Provide the (x, y) coordinate of the cell's center where the given text is located.  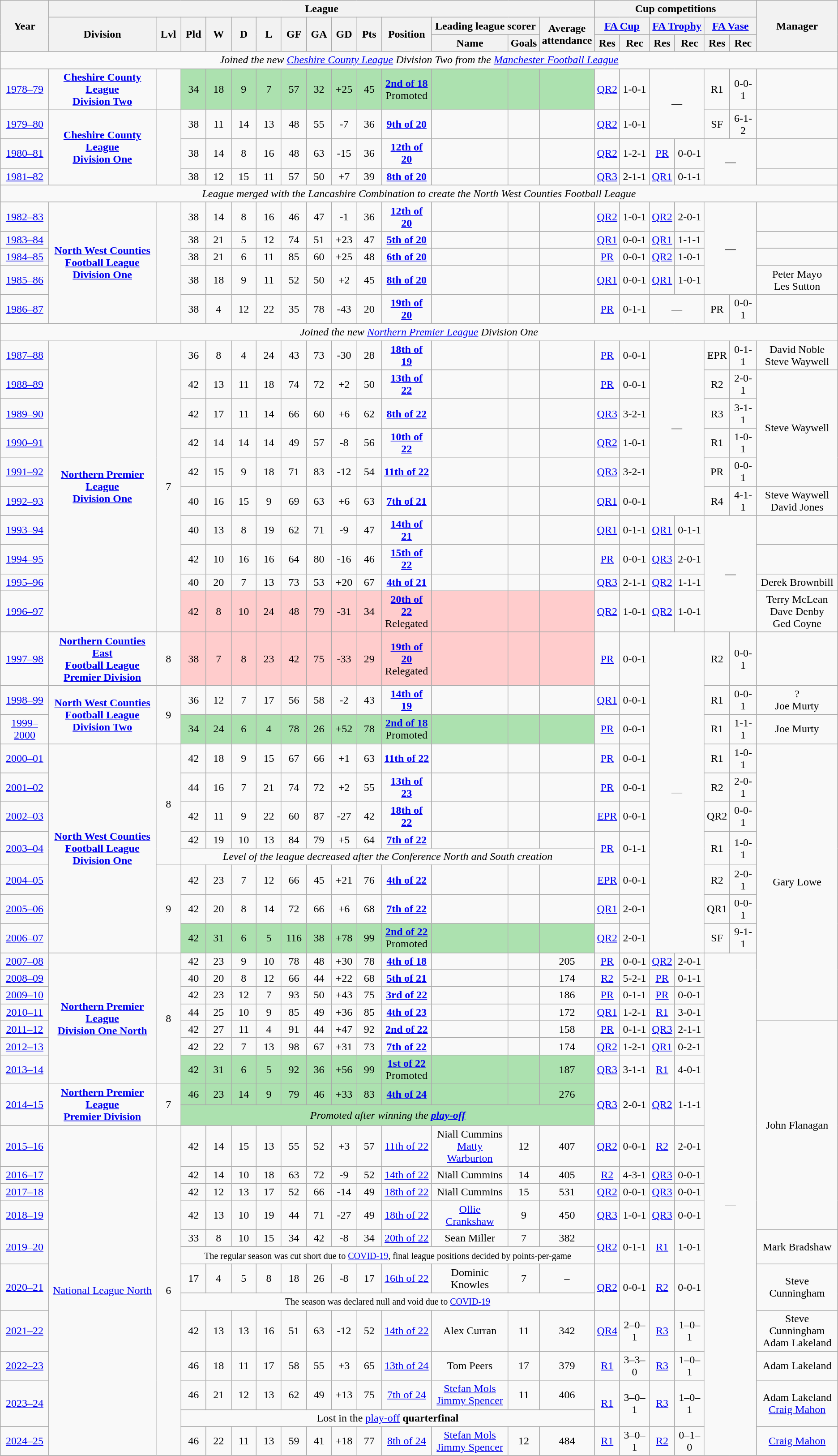
4-1-1 (743, 501)
2014–15 (25, 1104)
Adam Lakeland (797, 1366)
53 (319, 582)
+18 (344, 1441)
2008–09 (25, 978)
27 (218, 1029)
+1 (344, 758)
1982–83 (25, 217)
Steve Waywell (797, 428)
342 (567, 1331)
406 (567, 1395)
35 (294, 309)
+78 (344, 938)
The season was declared null and void due to COVID-19 (388, 1301)
Position (406, 34)
2010–11 (25, 1012)
20th of 22Relegated (406, 611)
1991–92 (25, 472)
14th of 19 (406, 700)
Lvl (168, 34)
2013–14 (25, 1069)
Ollie Crankshaw (470, 1215)
2018–19 (25, 1215)
-14 (344, 1192)
379 (567, 1366)
4th of 24 (406, 1094)
?Joe Murty (797, 700)
186 (567, 995)
15th of 22 (406, 559)
2007–08 (25, 961)
1987–88 (25, 356)
13th of 22 (406, 384)
2015–16 (25, 1146)
Steve Cunningham (797, 1287)
4th of 23 (406, 1012)
Northern Premier LeagueDivision One North (102, 1018)
7th of 21 (406, 501)
Gary Lowe (797, 882)
2003–04 (25, 848)
187 (567, 1069)
– (567, 1278)
69 (294, 501)
Leading league scorer (485, 26)
Adam LakelandCraig Mahon (797, 1404)
4-3-1 (634, 1175)
13th of 23 (406, 787)
4th of 22 (406, 880)
28 (369, 356)
1984–85 (25, 257)
19th of 20Relegated (406, 658)
Cheshire County LeagueDivision Two (102, 89)
19th of 20 (406, 309)
5th of 20 (406, 240)
80 (319, 559)
1981–82 (25, 176)
-31 (344, 611)
+30 (344, 961)
4th of 21 (406, 582)
National League North (102, 1290)
3–3–0 (634, 1366)
20th of 22 (406, 1238)
2019–20 (25, 1247)
9th of 20 (406, 125)
405 (567, 1175)
Averageattendance (567, 34)
+20 (344, 582)
0–1–0 (689, 1441)
6-1-2 (743, 125)
276 (567, 1094)
Peter MayoLes Sutton (797, 279)
1998–99 (25, 700)
2–0–1 (634, 1331)
Joined the new Cheshire County League Division Two from the Manchester Football League (419, 60)
+56 (344, 1069)
13th of 24 (406, 1366)
2011–12 (25, 1029)
Sean Miller (470, 1238)
54 (369, 472)
87 (319, 817)
Northern Premier LeagueDivision One (102, 486)
Steve WaywellDavid Jones (797, 501)
3-0-1 (689, 1012)
1980–81 (25, 153)
R4 (717, 501)
2017–18 (25, 1192)
Dominic Knowles (470, 1278)
Steve CunninghamAdam Lakeland (797, 1331)
League (321, 9)
The regular season was cut short due to COVID-19, final league positions decided by points-per-game (388, 1255)
+21 (344, 880)
1985–86 (25, 279)
2024–25 (25, 1441)
Name (470, 43)
-7 (344, 125)
GD (344, 34)
Derek Brownbill (797, 582)
+7 (344, 176)
W (218, 34)
2020–21 (25, 1287)
29 (369, 658)
18th of 19 (406, 356)
2001–02 (25, 787)
Tom Peers (470, 1366)
158 (567, 1029)
Pts (369, 34)
2004–05 (25, 880)
FA Trophy (677, 26)
84 (294, 840)
+22 (344, 978)
93 (294, 995)
8th of 24 (406, 1441)
Promoted after winning the play-off (388, 1115)
8th of 22 (406, 414)
Goals (524, 43)
L (269, 34)
+23 (344, 240)
116 (294, 938)
Cheshire County LeagueDivision One (102, 147)
1st of 22Promoted (406, 1069)
1996–97 (25, 611)
2021–22 (25, 1331)
2012–13 (25, 1046)
1986–87 (25, 309)
91 (294, 1029)
+43 (344, 995)
4-0-1 (689, 1069)
GA (319, 34)
77 (369, 1441)
League merged with the Lancashire Combination to create the North West Counties Football League (419, 193)
2022–23 (25, 1366)
Joe Murty (797, 729)
D (244, 34)
Mark Bradshaw (797, 1247)
FA Vase (730, 26)
Northern Premier LeaguePremier Division (102, 1104)
+13 (344, 1395)
John Flanagan (797, 1125)
+5 (344, 840)
FA Cup (622, 26)
2016–17 (25, 1175)
David NobleSteve Waywell (797, 356)
1999–2000 (25, 729)
Craig Mahon (797, 1441)
531 (567, 1192)
1989–90 (25, 414)
-2 (344, 700)
16th of 22 (406, 1278)
1993–94 (25, 530)
-16 (344, 559)
39 (369, 176)
484 (567, 1441)
9-1-1 (743, 938)
GF (294, 34)
QR4 (607, 1331)
Division (102, 34)
Manager (797, 26)
-15 (344, 153)
1995–96 (25, 582)
1979–80 (25, 125)
5th of 21 (406, 978)
1988–89 (25, 384)
6th of 20 (406, 257)
1990–91 (25, 442)
65 (369, 1366)
1997–98 (25, 658)
2009–10 (25, 995)
2nd of 22Promoted (406, 938)
Northern Counties EastFootball LeaguePremier Division (102, 658)
3rd of 22 (406, 995)
76 (369, 880)
-43 (344, 309)
2005–06 (25, 909)
25 (218, 1012)
Lost in the play-off quarterfinal (388, 1418)
Alex Curran (470, 1331)
2000–01 (25, 758)
Pld (193, 34)
59 (294, 1441)
Niall CumminsMatty Warburton (470, 1146)
2006–07 (25, 938)
+52 (344, 729)
4th of 18 (406, 961)
+33 (344, 1094)
Level of the league decreased after the Conference North and South creation (388, 857)
-30 (344, 356)
32 (319, 89)
7th of 24 (406, 1395)
Cup competitions (676, 9)
North West CountiesFootball LeagueDivision Two (102, 714)
2023–24 (25, 1404)
1994–95 (25, 559)
2002–03 (25, 817)
-33 (344, 658)
Terry McLeanDave DenbyGed Coyne (797, 611)
+47 (344, 1029)
41 (319, 1441)
0-2-1 (689, 1046)
33 (193, 1238)
5-2-1 (634, 978)
Year (25, 26)
1992–93 (25, 501)
1978–79 (25, 89)
205 (567, 961)
-1 (344, 217)
1983–84 (25, 240)
382 (567, 1238)
+31 (344, 1046)
450 (567, 1215)
98 (294, 1046)
2nd of 22 (406, 1029)
14th of 21 (406, 530)
172 (567, 1012)
+36 (344, 1012)
10th of 22 (406, 442)
Joined the new Northern Premier League Division One (419, 332)
407 (567, 1146)
